Provide the [X, Y] coordinate of the cell's center where the given text is located.  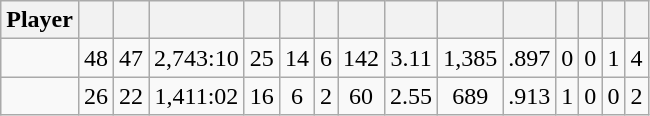
14 [296, 58]
16 [262, 96]
60 [362, 96]
689 [470, 96]
25 [262, 58]
26 [96, 96]
1,411:02 [197, 96]
142 [362, 58]
2,743:10 [197, 58]
22 [132, 96]
.897 [530, 58]
3.11 [412, 58]
48 [96, 58]
Player [40, 20]
2.55 [412, 96]
1,385 [470, 58]
.913 [530, 96]
4 [636, 58]
47 [132, 58]
